Pinpoint the cell where the given text exists, returning its [x, y] midpoint coordinate. 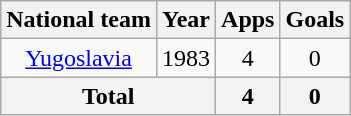
Total [108, 96]
Apps [248, 20]
1983 [186, 58]
Year [186, 20]
National team [79, 20]
Goals [315, 20]
Yugoslavia [79, 58]
